Locate the cell with the specified text and output its [X, Y] center coordinate. 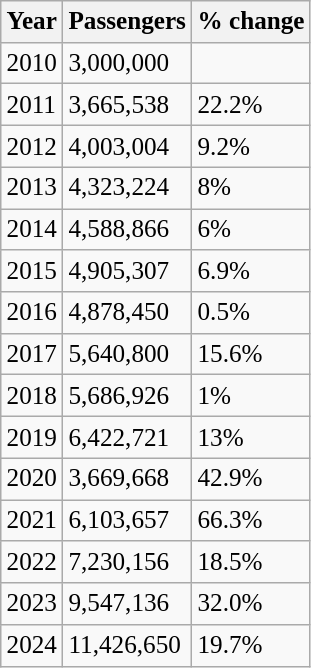
2022 [32, 562]
2017 [32, 354]
3,000,000 [128, 63]
5,686,926 [128, 396]
9.2% [252, 146]
2010 [32, 63]
% change [252, 22]
6,103,657 [128, 520]
1% [252, 396]
6.9% [252, 271]
2015 [32, 271]
4,323,224 [128, 188]
4,588,866 [128, 229]
0.5% [252, 313]
2016 [32, 313]
2018 [32, 396]
32.0% [252, 604]
9,547,136 [128, 604]
Year [32, 22]
18.5% [252, 562]
6% [252, 229]
2023 [32, 604]
2019 [32, 437]
4,905,307 [128, 271]
42.9% [252, 479]
5,640,800 [128, 354]
3,665,538 [128, 105]
2024 [32, 645]
8% [252, 188]
19.7% [252, 645]
4,003,004 [128, 146]
2012 [32, 146]
3,669,668 [128, 479]
7,230,156 [128, 562]
2020 [32, 479]
Passengers [128, 22]
15.6% [252, 354]
2021 [32, 520]
2013 [32, 188]
2014 [32, 229]
2011 [32, 105]
11,426,650 [128, 645]
6,422,721 [128, 437]
66.3% [252, 520]
13% [252, 437]
4,878,450 [128, 313]
22.2% [252, 105]
